Find where the given text appears and provide that cell's center as [X, Y] coordinate. 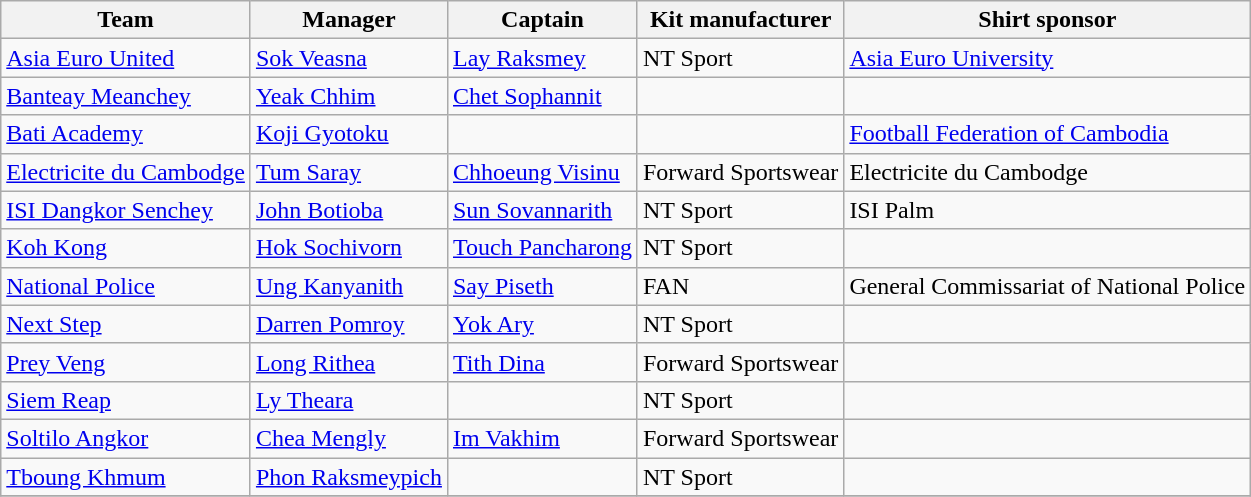
Tum Saray [348, 172]
Kit manufacturer [740, 20]
FAN [740, 286]
Say Piseth [542, 286]
Chea Mengly [348, 438]
Tboung Khmum [126, 477]
Shirt sponsor [1048, 20]
Darren Pomroy [348, 324]
Touch Pancharong [542, 248]
Koji Gyotoku [348, 134]
Next Step [126, 324]
Chet Sophannit [542, 96]
Soltilo Angkor [126, 438]
Sun Sovannarith [542, 210]
Banteay Meanchey [126, 96]
Captain [542, 20]
Im Vakhim [542, 438]
Prey Veng [126, 362]
Yeak Chhim [348, 96]
General Commissariat of National Police [1048, 286]
Chhoeung Visinu [542, 172]
Long Rithea [348, 362]
Football Federation of Cambodia [1048, 134]
Asia Euro United [126, 58]
ISI Palm [1048, 210]
Yok Ary [542, 324]
Ly Theara [348, 400]
Sok Veasna [348, 58]
National Police [126, 286]
Asia Euro University [1048, 58]
Bati Academy [126, 134]
Ung Kanyanith [348, 286]
John Botioba [348, 210]
Manager [348, 20]
Siem Reap [126, 400]
ISI Dangkor Senchey [126, 210]
Phon Raksmeypich [348, 477]
Lay Raksmey [542, 58]
Hok Sochivorn [348, 248]
Tith Dina [542, 362]
Koh Kong [126, 248]
Team [126, 20]
